Scan for the cell matching the given text and deliver its [x, y] coordinate at center. 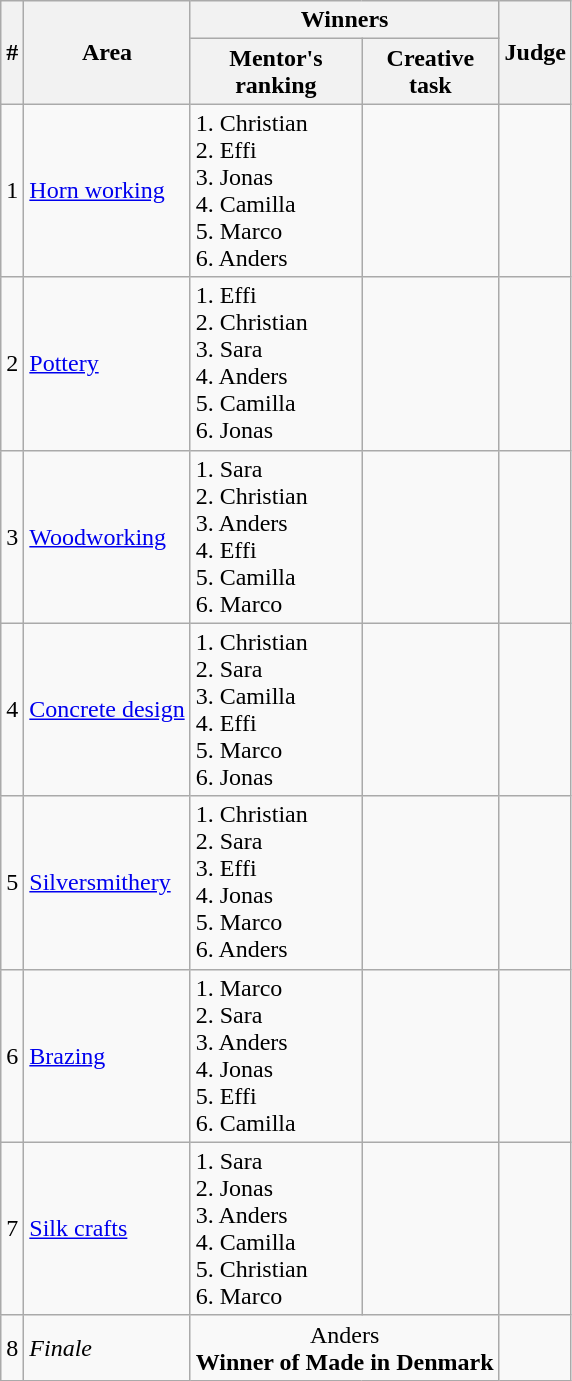
3 [12, 536]
Judge [535, 52]
AndersWinner of Made in Denmark [344, 1348]
Silversmithery [107, 882]
7 [12, 1228]
1. Sara2. Jonas3. Anders4. Camilla5. Christian6. Marco [276, 1228]
Pottery [107, 364]
1. Marco2. Sara3. Anders4. Jonas5. Effi6. Camilla [276, 1056]
2 [12, 364]
5 [12, 882]
Creativetask [430, 72]
8 [12, 1348]
Area [107, 52]
Concrete design [107, 710]
1. Christian2. Sara3. Effi4. Jonas5. Marco6. Anders [276, 882]
4 [12, 710]
1. Sara2. Christian3. Anders4. Effi5. Camilla6. Marco [276, 536]
Winners [344, 20]
6 [12, 1056]
Horn working [107, 190]
Woodworking [107, 536]
Mentor'sranking [276, 72]
Silk crafts [107, 1228]
Brazing [107, 1056]
Finale [107, 1348]
1 [12, 190]
# [12, 52]
1. Effi2. Christian3. Sara4. Anders5. Camilla6. Jonas [276, 364]
1. Christian2. Effi3. Jonas4. Camilla5. Marco6. Anders [276, 190]
1. Christian2. Sara3. Camilla4. Effi5. Marco6. Jonas [276, 710]
